Output the (X, Y) coordinate of the center of the cell containing the given text.  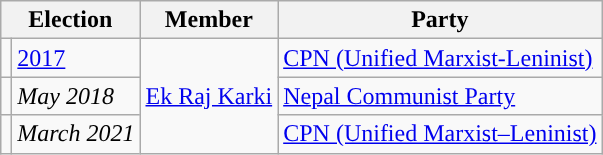
May 2018 (76, 96)
Party (440, 20)
March 2021 (76, 134)
Nepal Communist Party (440, 96)
Ek Raj Karki (209, 96)
2017 (76, 58)
Election (70, 20)
CPN (Unified Marxist-Leninist) (440, 58)
Member (209, 20)
CPN (Unified Marxist–Leninist) (440, 134)
